Pinpoint the cell where the given text exists, returning its [X, Y] midpoint coordinate. 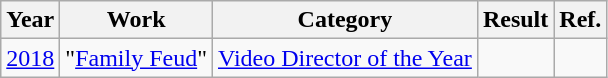
"Family Feud" [136, 58]
Work [136, 20]
Video Director of the Year [344, 58]
Year [30, 20]
Category [344, 20]
Ref. [580, 20]
2018 [30, 58]
Result [515, 20]
